Provide the (X, Y) coordinate of the cell's center where the given text is located.  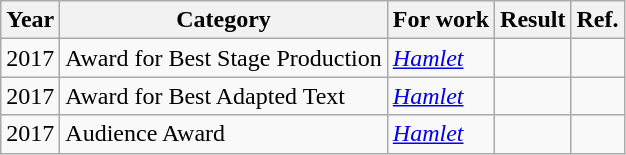
For work (440, 20)
Year (30, 20)
Award for Best Stage Production (224, 58)
Result (533, 20)
Category (224, 20)
Ref. (598, 20)
Award for Best Adapted Text (224, 96)
Audience Award (224, 134)
